Determine the (x, y) coordinate at the center of the cell enclosing the given text.  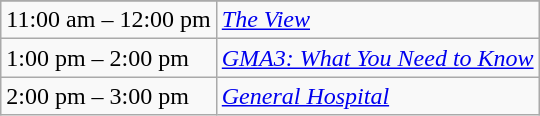
2:00 pm – 3:00 pm (109, 96)
11:00 am – 12:00 pm (109, 20)
GMA3: What You Need to Know (378, 58)
1:00 pm – 2:00 pm (109, 58)
The View (378, 20)
General Hospital (378, 96)
